Locate the cell with the specified text and output its (x, y) center coordinate. 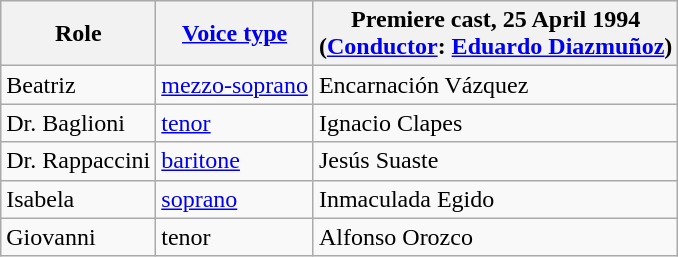
Inmaculada Egido (495, 199)
Isabela (78, 199)
baritone (235, 161)
Dr. Baglioni (78, 123)
Jesús Suaste (495, 161)
Premiere cast, 25 April 1994(Conductor: Eduardo Diazmuñoz) (495, 34)
Role (78, 34)
Voice type (235, 34)
Alfonso Orozco (495, 237)
Dr. Rappaccini (78, 161)
Giovanni (78, 237)
Ignacio Clapes (495, 123)
Encarnación Vázquez (495, 85)
soprano (235, 199)
mezzo-soprano (235, 85)
Beatriz (78, 85)
